Pinpoint the cell where the given text exists, returning its [X, Y] midpoint coordinate. 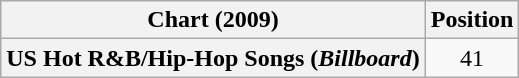
41 [472, 58]
Chart (2009) [213, 20]
US Hot R&B/Hip-Hop Songs (Billboard) [213, 58]
Position [472, 20]
